Detect which cell encompasses the target text, then output its (x, y) center coordinate. 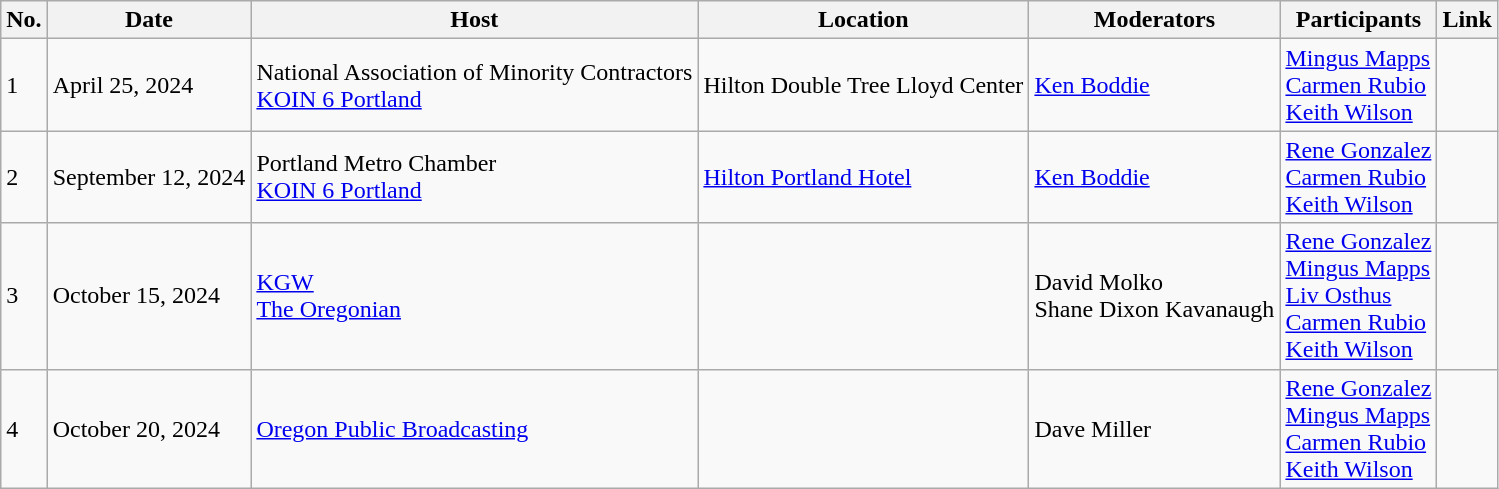
September 12, 2024 (149, 177)
October 20, 2024 (149, 428)
David MolkoShane Dixon Kavanaugh (1154, 296)
National Association of Minority ContractorsKOIN 6 Portland (474, 85)
Portland Metro ChamberKOIN 6 Portland (474, 177)
April 25, 2024 (149, 85)
Oregon Public Broadcasting (474, 428)
Location (864, 20)
4 (24, 428)
KGWThe Oregonian (474, 296)
1 (24, 85)
Host (474, 20)
No. (24, 20)
Moderators (1154, 20)
Date (149, 20)
Participants (1358, 20)
Link (1467, 20)
2 (24, 177)
Rene GonzalezMingus MappsLiv OsthusCarmen RubioKeith Wilson (1358, 296)
Mingus MappsCarmen RubioKeith Wilson (1358, 85)
Hilton Portland Hotel (864, 177)
Dave Miller (1154, 428)
Hilton Double Tree Lloyd Center (864, 85)
Rene GonzalezCarmen RubioKeith Wilson (1358, 177)
3 (24, 296)
Rene GonzalezMingus MappsCarmen RubioKeith Wilson (1358, 428)
October 15, 2024 (149, 296)
